Locate the cell with the specified text and output its (x, y) center coordinate. 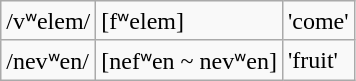
/nevʷen/ (48, 60)
[nefʷen ~ nevʷen] (190, 60)
'fruit' (318, 60)
'come' (318, 21)
[fʷelem] (190, 21)
/vʷelem/ (48, 21)
